Determine the [x, y] coordinate at the center of the cell enclosing the given text.  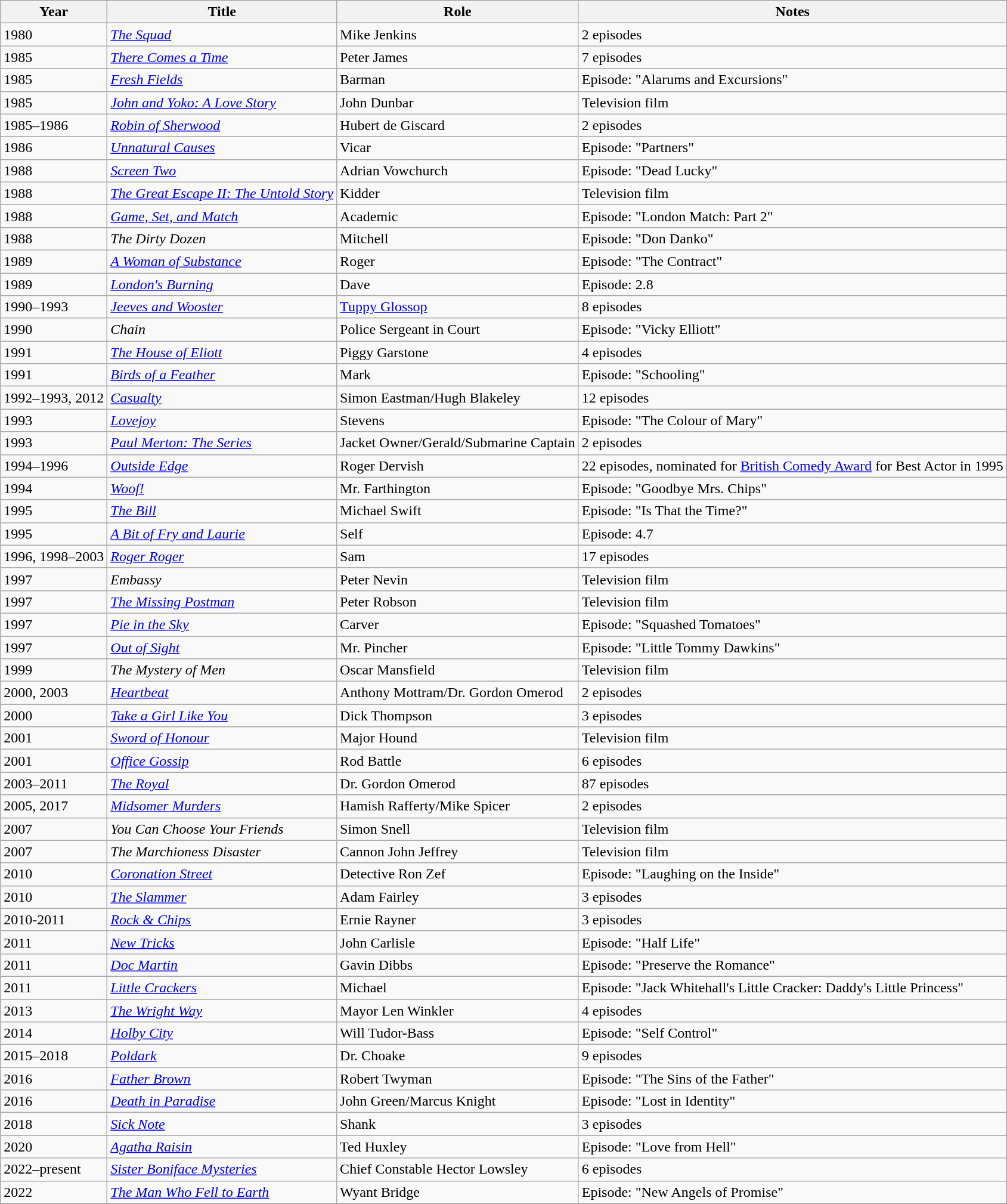
Death in Paradise [222, 1101]
Coronation Street [222, 874]
Woof! [222, 488]
Role [458, 12]
7 episodes [792, 57]
Adrian Vowchurch [458, 171]
Episode: "Squashed Tomatoes" [792, 624]
Casualty [222, 398]
Episode: "Jack Whitehall's Little Cracker: Daddy's Little Princess" [792, 988]
Jeeves and Wooster [222, 307]
Mark [458, 375]
Sword of Honour [222, 738]
Hubert de Giscard [458, 125]
Episode: "Partners" [792, 148]
Kidder [458, 193]
1980 [54, 35]
2022 [54, 1192]
The Royal [222, 784]
Dr. Choake [458, 1056]
Episode: "New Angels of Promise" [792, 1192]
Oscar Mansfield [458, 670]
Out of Sight [222, 647]
The Squad [222, 35]
9 episodes [792, 1056]
2018 [54, 1124]
Simon Eastman/Hugh Blakeley [458, 398]
1992–1993, 2012 [54, 398]
Dave [458, 284]
John Carlisle [458, 942]
Take a Girl Like You [222, 716]
John Dunbar [458, 103]
Episode: "Alarums and Excursions" [792, 80]
The Bill [222, 511]
Screen Two [222, 171]
Ted Huxley [458, 1147]
22 episodes, nominated for British Comedy Award for Best Actor in 1995 [792, 466]
Birds of a Feather [222, 375]
Roger Roger [222, 556]
Poldark [222, 1056]
Holby City [222, 1033]
2000, 2003 [54, 693]
Piggy Garstone [458, 352]
Chief Constable Hector Lowsley [458, 1169]
Episode: "Love from Hell" [792, 1147]
Carver [458, 624]
12 episodes [792, 398]
Will Tudor-Bass [458, 1033]
Sick Note [222, 1124]
2014 [54, 1033]
1990–1993 [54, 307]
Simon Snell [458, 829]
87 episodes [792, 784]
John Green/Marcus Knight [458, 1101]
Episode: "Preserve the Romance" [792, 965]
Mike Jenkins [458, 35]
Midsomer Murders [222, 806]
Episode: "London Match: Part 2" [792, 216]
Embassy [222, 579]
Mr. Pincher [458, 647]
Office Gossip [222, 761]
The Man Who Fell to Earth [222, 1192]
New Tricks [222, 942]
The Dirty Dozen [222, 239]
2015–2018 [54, 1056]
Pie in the Sky [222, 624]
Peter James [458, 57]
2013 [54, 1011]
Major Hound [458, 738]
Peter Nevin [458, 579]
Lovejoy [222, 420]
Police Sergeant in Court [458, 330]
Episode: "Laughing on the Inside" [792, 874]
17 episodes [792, 556]
The Wright Way [222, 1011]
8 episodes [792, 307]
Outside Edge [222, 466]
Unnatural Causes [222, 148]
2003–2011 [54, 784]
2000 [54, 716]
The Great Escape II: The Untold Story [222, 193]
Robin of Sherwood [222, 125]
John and Yoko: A Love Story [222, 103]
Michael [458, 988]
Episode: "The Colour of Mary" [792, 420]
A Woman of Substance [222, 261]
Jacket Owner/Gerald/Submarine Captain [458, 443]
Academic [458, 216]
Title [222, 12]
Episode: "Half Life" [792, 942]
Dick Thompson [458, 716]
Episode: "The Contract" [792, 261]
Tuppy Glossop [458, 307]
1994 [54, 488]
Father Brown [222, 1079]
Sister Boniface Mysteries [222, 1169]
Detective Ron Zef [458, 874]
The Marchioness Disaster [222, 852]
Doc Martin [222, 965]
Rod Battle [458, 761]
Episode: "Dead Lucky" [792, 171]
Fresh Fields [222, 80]
1999 [54, 670]
Stevens [458, 420]
The Slammer [222, 897]
Vicar [458, 148]
Michael Swift [458, 511]
Adam Fairley [458, 897]
Game, Set, and Match [222, 216]
1986 [54, 148]
Episode: "Self Control" [792, 1033]
Little Crackers [222, 988]
There Comes a Time [222, 57]
Year [54, 12]
Episode: "Schooling" [792, 375]
1985–1986 [54, 125]
Mr. Farthington [458, 488]
Episode: "Don Danko" [792, 239]
Wyant Bridge [458, 1192]
1990 [54, 330]
Episode: 4.7 [792, 534]
London's Burning [222, 284]
Episode: "Lost in Identity" [792, 1101]
Anthony Mottram/Dr. Gordon Omerod [458, 693]
Roger [458, 261]
Barman [458, 80]
A Bit of Fry and Laurie [222, 534]
Ernie Rayner [458, 920]
1994–1996 [54, 466]
Chain [222, 330]
You Can Choose Your Friends [222, 829]
Dr. Gordon Omerod [458, 784]
Hamish Rafferty/Mike Spicer [458, 806]
Heartbeat [222, 693]
Robert Twyman [458, 1079]
Episode: "The Sins of the Father" [792, 1079]
Episode: "Goodbye Mrs. Chips" [792, 488]
Gavin Dibbs [458, 965]
2010-2011 [54, 920]
Episode: "Vicky Elliott" [792, 330]
The Missing Postman [222, 602]
Notes [792, 12]
Mitchell [458, 239]
Sam [458, 556]
2022–present [54, 1169]
The House of Eliott [222, 352]
The Mystery of Men [222, 670]
Peter Robson [458, 602]
Paul Merton: The Series [222, 443]
Episode: 2.8 [792, 284]
2020 [54, 1147]
2005, 2017 [54, 806]
Episode: "Is That the Time?" [792, 511]
1996, 1998–2003 [54, 556]
Roger Dervish [458, 466]
Self [458, 534]
Mayor Len Winkler [458, 1011]
Agatha Raisin [222, 1147]
Episode: "Little Tommy Dawkins" [792, 647]
Cannon John Jeffrey [458, 852]
Shank [458, 1124]
Rock & Chips [222, 920]
